Provide the (x, y) coordinate of the cell's center where the given text is located.  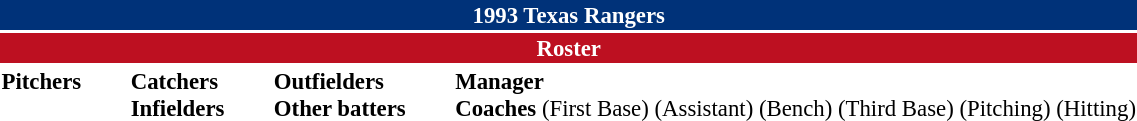
1993 Texas Rangers (568, 15)
Roster (568, 48)
